Identify which cell holds the provided text, then report its (x, y) central coordinate. 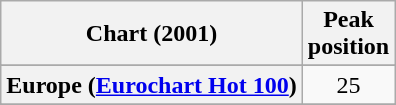
Chart (2001) (152, 34)
Peakposition (348, 34)
25 (348, 85)
Europe (Eurochart Hot 100) (152, 85)
